Provide the (x, y) coordinate of the cell's center where the given text is located.  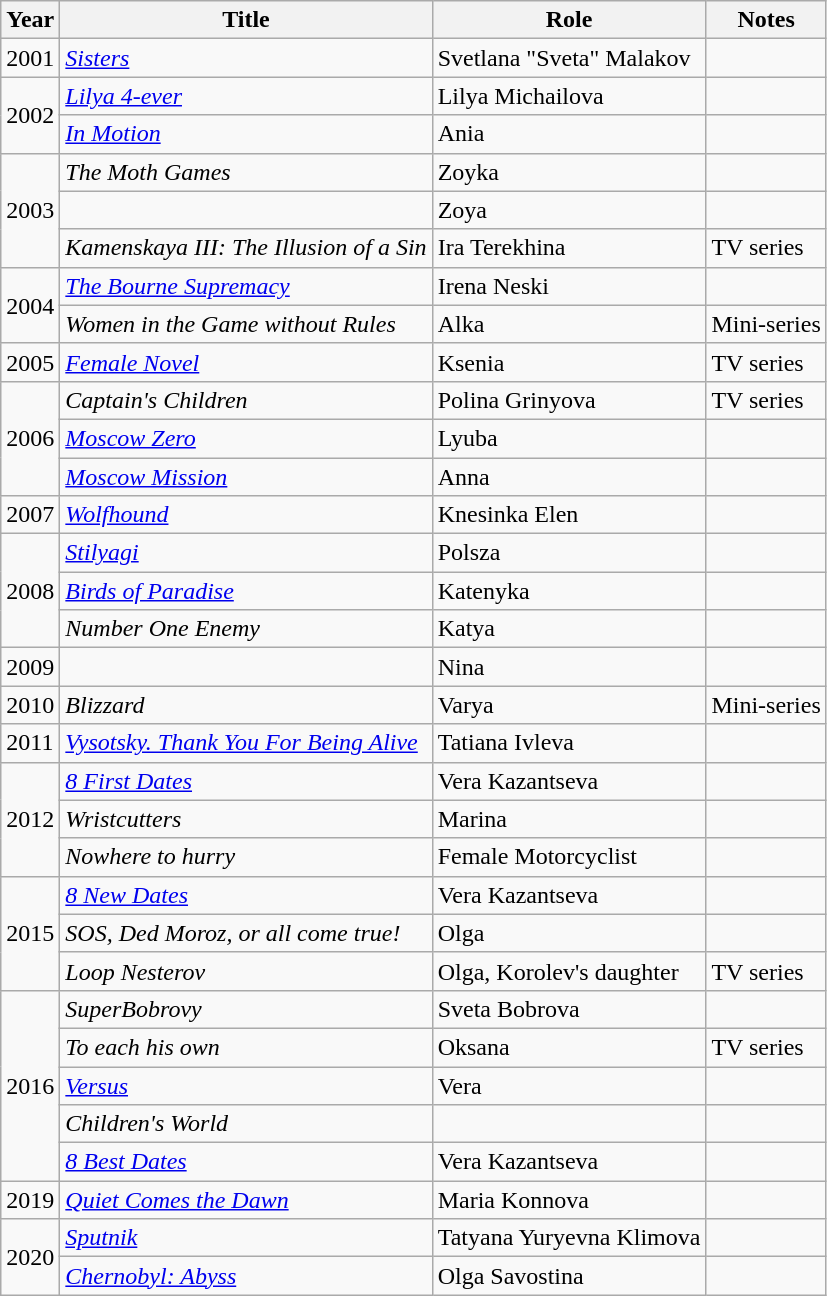
2015 (30, 933)
2008 (30, 591)
Blizzard (246, 705)
Kamenskaya III: The Illusion of a Sin (246, 248)
Maria Konnova (569, 1200)
2006 (30, 438)
Sveta Bobrova (569, 1009)
2012 (30, 819)
Olga (569, 933)
Polsza (569, 553)
Zoyka (569, 172)
Role (569, 20)
8 Best Dates (246, 1162)
Sisters (246, 58)
Ania (569, 134)
2010 (30, 705)
Nowhere to hurry (246, 857)
Katenyka (569, 591)
Anna (569, 477)
Quiet Comes the Dawn (246, 1200)
Women in the Game without Rules (246, 324)
The Bourne Supremacy (246, 286)
Lilya 4-ever (246, 96)
Versus (246, 1085)
SuperBobrovy (246, 1009)
2007 (30, 515)
Wolfhound (246, 515)
In Motion (246, 134)
Title (246, 20)
Olga Savostina (569, 1276)
Birds of Paradise (246, 591)
Marina (569, 819)
Wristcutters (246, 819)
Alka (569, 324)
8 New Dates (246, 895)
Number One Enemy (246, 629)
2002 (30, 115)
2005 (30, 362)
Female Novel (246, 362)
Lilya Michailova (569, 96)
2009 (30, 667)
2004 (30, 305)
Tatyana Yuryevna Klimova (569, 1238)
Oksana (569, 1047)
2011 (30, 743)
Svetlana "Sveta" Malakov (569, 58)
Zoya (569, 210)
Lyuba (569, 438)
Captain's Children (246, 400)
Olga, Korolev's daughter (569, 971)
Loop Nesterov (246, 971)
Stilyagi (246, 553)
2020 (30, 1257)
Sputnik (246, 1238)
SOS, Ded Moroz, or all come true! (246, 933)
Vysotsky. Thank You For Being Alive (246, 743)
Vera (569, 1085)
To each his own (246, 1047)
2016 (30, 1085)
8 First Dates (246, 781)
Moscow Zero (246, 438)
Year (30, 20)
2003 (30, 210)
Varya (569, 705)
Polina Grinyova (569, 400)
Notes (766, 20)
Knesinka Elen (569, 515)
Nina (569, 667)
Ksenia (569, 362)
Children's World (246, 1124)
2019 (30, 1200)
2001 (30, 58)
The Moth Games (246, 172)
Irena Neski (569, 286)
Female Motorcyclist (569, 857)
Tatiana Ivleva (569, 743)
Chernobyl: Abyss (246, 1276)
Ira Terekhina (569, 248)
Moscow Mission (246, 477)
Katya (569, 629)
